Return the [X, Y] coordinate for the center point of the cell that contains the specified text.  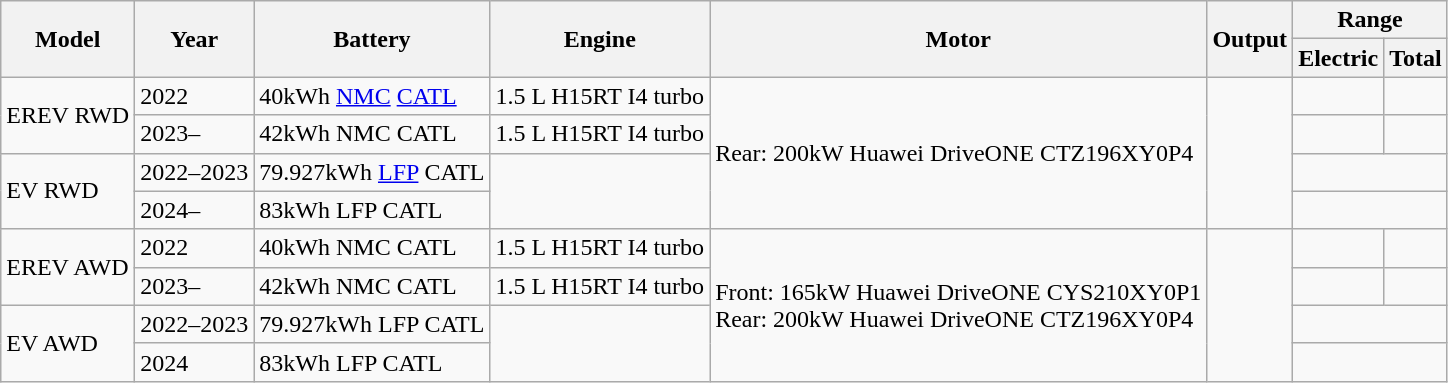
Engine [600, 39]
EV AWD [68, 343]
EREV AWD [68, 267]
Rear: 200kW Huawei DriveONE CTZ196XY0P4 [958, 153]
Battery [372, 39]
Year [194, 39]
Total [1416, 58]
Model [68, 39]
EV RWD [68, 191]
Range [1370, 20]
EREV RWD [68, 115]
Front: 165kW Huawei DriveONE CYS210XY0P1Rear: 200kW Huawei DriveONE CTZ196XY0P4 [958, 305]
Motor [958, 39]
2024 [194, 362]
Electric [1338, 58]
2024– [194, 210]
Output [1250, 39]
